From the cell containing the given text, extract its center point as [x, y] coordinate. 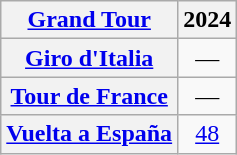
2024 [208, 20]
48 [208, 134]
Vuelta a España [90, 134]
Grand Tour [90, 20]
Giro d'Italia [90, 58]
Tour de France [90, 96]
